Output the [x, y] coordinate of the center of the cell containing the given text.  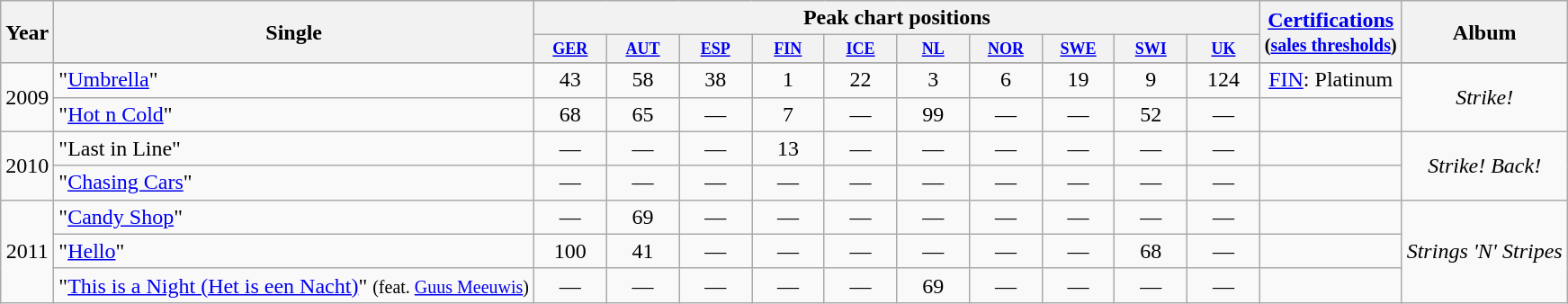
ESP [716, 49]
"Candy Shop" [294, 217]
7 [788, 114]
6 [1006, 80]
52 [1151, 114]
65 [642, 114]
41 [642, 251]
NL [934, 49]
2011 [27, 251]
124 [1223, 80]
19 [1078, 80]
38 [716, 80]
58 [642, 80]
FIN [788, 49]
2010 [27, 165]
"This is a Night (Het is een Nacht)" (feat. Guus Meeuwis) [294, 285]
Peak chart positions [898, 18]
"Umbrella" [294, 80]
Album [1484, 32]
FIN: Platinum [1331, 80]
99 [934, 114]
Single [294, 32]
22 [860, 80]
GER [570, 49]
Strings 'N' Stripes [1484, 251]
SWE [1078, 49]
Strike! [1484, 97]
Strike! Back! [1484, 165]
3 [934, 80]
ICE [860, 49]
2009 [27, 97]
43 [570, 80]
Year [27, 32]
13 [788, 148]
AUT [642, 49]
UK [1223, 49]
"Hot n Cold" [294, 114]
SWI [1151, 49]
9 [1151, 80]
"Hello" [294, 251]
"Chasing Cars" [294, 183]
100 [570, 251]
1 [788, 80]
NOR [1006, 49]
"Last in Line" [294, 148]
Certifications(sales thresholds) [1331, 32]
